For the text-containing cell, return its midpoint in (x, y) coordinate format. 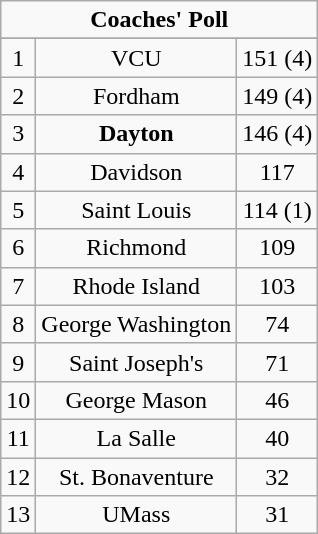
VCU (136, 58)
46 (278, 400)
13 (18, 515)
11 (18, 438)
Dayton (136, 134)
9 (18, 362)
Saint Joseph's (136, 362)
12 (18, 477)
5 (18, 210)
109 (278, 248)
1 (18, 58)
31 (278, 515)
40 (278, 438)
114 (1) (278, 210)
Saint Louis (136, 210)
La Salle (136, 438)
32 (278, 477)
7 (18, 286)
6 (18, 248)
103 (278, 286)
Rhode Island (136, 286)
146 (4) (278, 134)
74 (278, 324)
St. Bonaventure (136, 477)
Richmond (136, 248)
3 (18, 134)
George Washington (136, 324)
2 (18, 96)
71 (278, 362)
4 (18, 172)
Davidson (136, 172)
151 (4) (278, 58)
Coaches' Poll (160, 20)
UMass (136, 515)
149 (4) (278, 96)
8 (18, 324)
George Mason (136, 400)
10 (18, 400)
117 (278, 172)
Fordham (136, 96)
